From the cell containing the given text, extract its center point as [x, y] coordinate. 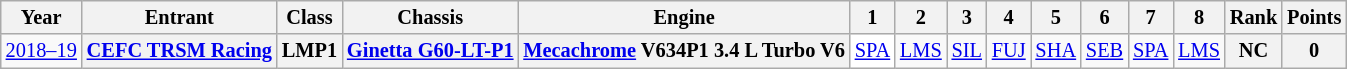
NC [1254, 51]
Rank [1254, 17]
Ginetta G60-LT-P1 [430, 51]
Engine [684, 17]
SIL [967, 51]
Points [1314, 17]
Chassis [430, 17]
8 [1199, 17]
7 [1150, 17]
LMP1 [310, 51]
0 [1314, 51]
5 [1056, 17]
6 [1104, 17]
Year [42, 17]
Mecachrome V634P1 3.4 L Turbo V6 [684, 51]
4 [1009, 17]
Class [310, 17]
SHA [1056, 51]
Entrant [180, 17]
1 [872, 17]
2 [921, 17]
FUJ [1009, 51]
2018–19 [42, 51]
3 [967, 17]
SEB [1104, 51]
CEFC TRSM Racing [180, 51]
